Locate the cell with the specified text and output its (X, Y) center coordinate. 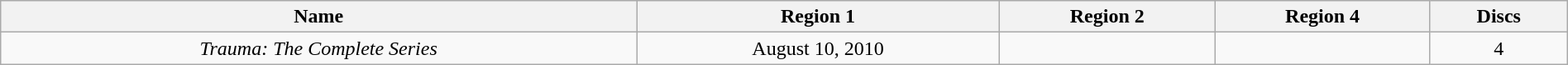
Region 1 (819, 17)
Name (319, 17)
August 10, 2010 (819, 48)
4 (1499, 48)
Discs (1499, 17)
Region 4 (1322, 17)
Region 2 (1107, 17)
Trauma: The Complete Series (319, 48)
